Detect which cell encompasses the target text, then output its [x, y] center coordinate. 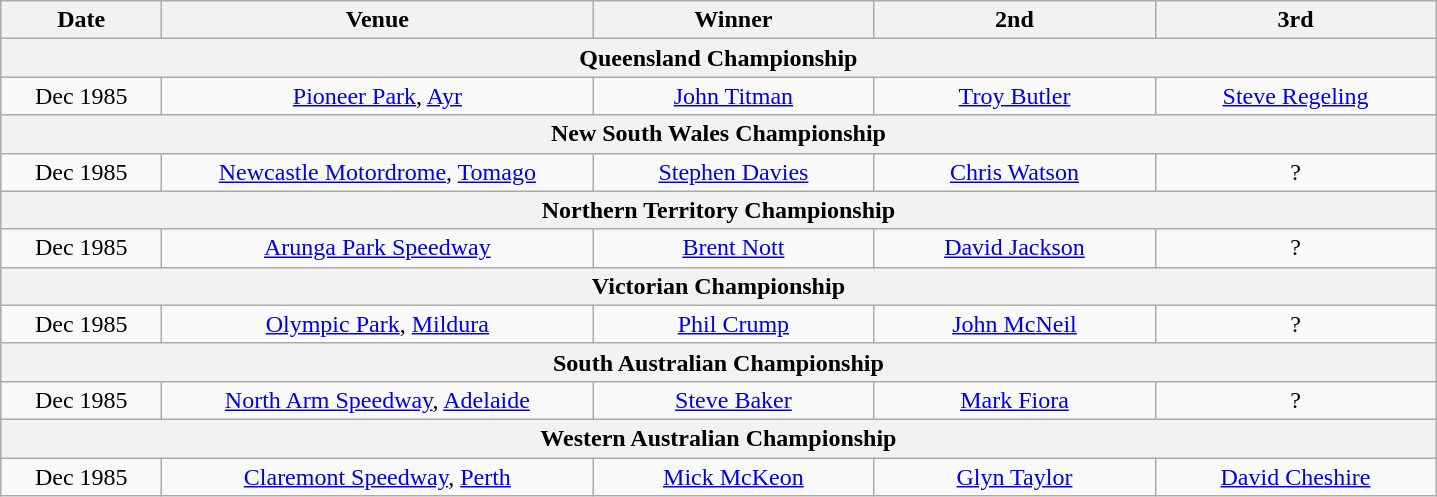
John Titman [734, 96]
Newcastle Motordrome, Tomago [378, 172]
Northern Territory Championship [718, 210]
Mick McKeon [734, 477]
David Cheshire [1296, 477]
Date [82, 20]
New South Wales Championship [718, 134]
Troy Butler [1014, 96]
Olympic Park, Mildura [378, 324]
3rd [1296, 20]
Venue [378, 20]
Chris Watson [1014, 172]
Steve Baker [734, 400]
Arunga Park Speedway [378, 248]
Phil Crump [734, 324]
Stephen Davies [734, 172]
North Arm Speedway, Adelaide [378, 400]
David Jackson [1014, 248]
2nd [1014, 20]
John McNeil [1014, 324]
Pioneer Park, Ayr [378, 96]
Mark Fiora [1014, 400]
Winner [734, 20]
South Australian Championship [718, 362]
Western Australian Championship [718, 438]
Steve Regeling [1296, 96]
Queensland Championship [718, 58]
Brent Nott [734, 248]
Claremont Speedway, Perth [378, 477]
Victorian Championship [718, 286]
Glyn Taylor [1014, 477]
